Detect which cell encompasses the target text, then output its [x, y] center coordinate. 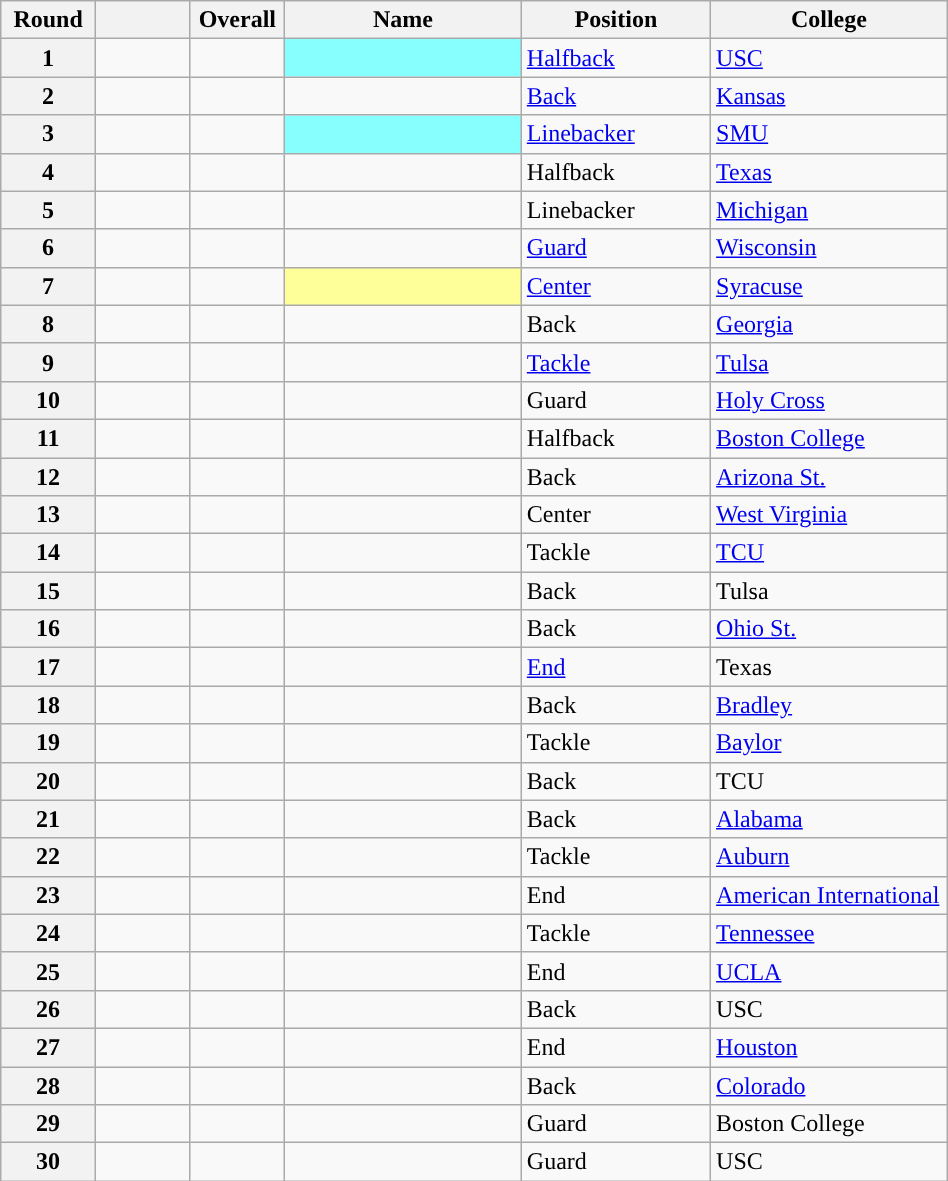
14 [48, 553]
Colorado [830, 1085]
College [830, 20]
5 [48, 210]
19 [48, 743]
30 [48, 1162]
28 [48, 1085]
9 [48, 362]
Wisconsin [830, 248]
12 [48, 477]
Kansas [830, 96]
3 [48, 134]
18 [48, 705]
Position [616, 20]
Arizona St. [830, 477]
1 [48, 58]
26 [48, 1009]
4 [48, 172]
Baylor [830, 743]
West Virginia [830, 515]
6 [48, 248]
7 [48, 286]
13 [48, 515]
Syracuse [830, 286]
Auburn [830, 857]
11 [48, 438]
15 [48, 591]
Michigan [830, 210]
27 [48, 1047]
American International [830, 895]
Ohio St. [830, 629]
24 [48, 933]
10 [48, 400]
29 [48, 1124]
UCLA [830, 971]
Bradley [830, 705]
Name [404, 20]
2 [48, 96]
Tennessee [830, 933]
Houston [830, 1047]
17 [48, 667]
Overall [238, 20]
23 [48, 895]
20 [48, 781]
21 [48, 819]
Georgia [830, 324]
Holy Cross [830, 400]
SMU [830, 134]
8 [48, 324]
Round [48, 20]
16 [48, 629]
Alabama [830, 819]
25 [48, 971]
22 [48, 857]
